Detect which cell encompasses the target text, then output its [X, Y] center coordinate. 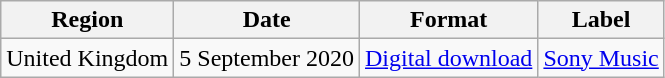
United Kingdom [88, 58]
Region [88, 20]
Digital download [449, 58]
Date [267, 20]
Label [601, 20]
5 September 2020 [267, 58]
Format [449, 20]
Sony Music [601, 58]
